Find where the given text appears and provide that cell's center as (X, Y) coordinate. 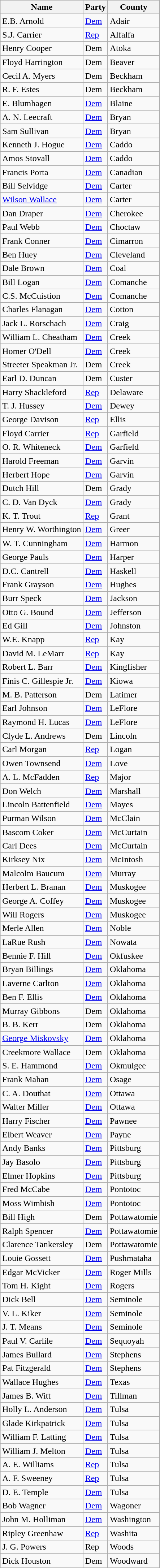
A. L. McFadden (42, 777)
Paul Webb (42, 227)
Bascom Coker (42, 832)
Blaine (134, 103)
Ralph Spencer (42, 1231)
Adair (134, 21)
George A. Coffey (42, 901)
Fred McCabe (42, 1189)
Walter Miller (42, 1107)
Kenneth J. Hogue (42, 144)
Payne (134, 1135)
Bill High (42, 1217)
Jefferson (134, 612)
Raymond H. Lucas (42, 722)
Dewey (134, 406)
Wallace Hughes (42, 1382)
Andy Banks (42, 1148)
Choctaw (134, 227)
Frank Conner (42, 241)
Dick Houston (42, 1561)
Tillman (134, 1396)
W. T. Cunningham (42, 543)
County (134, 7)
R. F. Estes (42, 90)
Johnston (134, 626)
Mayes (134, 804)
Woods (134, 1547)
Washington (134, 1520)
A. N. Leecraft (42, 117)
Bill Selvidge (42, 186)
C.S. McCuistion (42, 296)
Elmer Hopkins (42, 1176)
Henry W. Worthington (42, 530)
Holly L. Anderson (42, 1409)
C. A. Douthat (42, 1093)
S.J. Carrier (42, 35)
Cecil A. Myers (42, 76)
Delaware (134, 392)
Latimer (134, 695)
Marshall (134, 791)
B. B. Kerr (42, 1024)
Ripley Greenhaw (42, 1533)
Ben Huey (42, 255)
Will Rogers (42, 915)
Party (95, 7)
Name (42, 7)
Louie Gossett (42, 1258)
Kiowa (134, 681)
Washita (134, 1533)
Alfalfa (134, 35)
Hughes (134, 584)
Pat Fitzgerald (42, 1368)
Tom H. Kight (42, 1286)
Cherokee (134, 213)
Pushmataha (134, 1258)
Elbert Weaver (42, 1135)
Coal (134, 268)
Harold Freeman (42, 461)
Sequoyah (134, 1341)
A. E. Williams (42, 1464)
Floyd Harrington (42, 62)
Jack L. Rorschach (42, 323)
Cleveland (134, 255)
Murray Gibbons (42, 1011)
James Bullard (42, 1355)
Craig (134, 323)
W.E. Knapp (42, 640)
Love (134, 763)
Wagoner (134, 1506)
Cotton (134, 310)
Lincoln Battenfield (42, 804)
William F. Latting (42, 1437)
Rogers (134, 1286)
Purman Wilson (42, 818)
V. L. Kiker (42, 1313)
J. T. Means (42, 1327)
Henry Cooper (42, 48)
George Davison (42, 420)
Clyde L. Andrews (42, 736)
K. T. Trout (42, 516)
Kirksey Nix (42, 860)
Sam Sullivan (42, 131)
Bob Wagner (42, 1506)
William L. Cheatham (42, 337)
George Miskovsky (42, 1038)
Don Welch (42, 791)
Kingfisher (134, 667)
Frank Mahan (42, 1080)
Murray (134, 873)
Herbert L. Branan (42, 887)
Dick Bell (42, 1300)
Otto G. Bound (42, 612)
Moss Wimbish (42, 1203)
Robert L. Barr (42, 667)
T. J. Hussey (42, 406)
C. D. Van Dyck (42, 502)
Greer (134, 530)
Dutch Hill (42, 488)
Streeter Speakman Jr. (42, 364)
Frank Grayson (42, 584)
Francis Porta (42, 172)
Harper (134, 557)
Harry Fischer (42, 1121)
McIntosh (134, 860)
M. B. Patterson (42, 695)
Dan Draper (42, 213)
Custer (134, 378)
Pawnee (134, 1121)
Harry Shackleford (42, 392)
Bill Logan (42, 282)
James B. Witt (42, 1396)
Canadian (134, 172)
Carl Dees (42, 846)
John M. Holliman (42, 1520)
Cimarron (134, 241)
Ben F. Ellis (42, 997)
Amos Stovall (42, 158)
Ed Gill (42, 626)
Noble (134, 928)
Clarence Tankersley (42, 1244)
Grant (134, 516)
Finis C. Gillespie Jr. (42, 681)
Logan (134, 750)
Jay Basolo (42, 1162)
D. E. Temple (42, 1492)
Osage (134, 1080)
William J. Melton (42, 1451)
Earl Johnson (42, 708)
E. Blumhagen (42, 103)
Okmulgee (134, 1066)
E.B. Arnold (42, 21)
Malcolm Baucum (42, 873)
Carl Morgan (42, 750)
Laverne Carlton (42, 983)
Nowata (134, 942)
LaRue Rush (42, 942)
Texas (134, 1382)
Owen Townsend (42, 763)
A. F. Sweeney (42, 1478)
Burr Speck (42, 598)
Merle Allen (42, 928)
Atoka (134, 48)
Earl D. Duncan (42, 378)
Haskell (134, 571)
Major (134, 777)
Roger Mills (134, 1272)
Harmon (134, 543)
Ellis (134, 420)
Floyd Carrier (42, 433)
Jackson (134, 598)
Edgar McVicker (42, 1272)
Woodward (134, 1561)
George Pauls (42, 557)
J. G. Powers (42, 1547)
O. R. Whiteneck (42, 447)
Bryan Billings (42, 969)
Wilson Wallace (42, 200)
Okfuskee (134, 956)
McClain (134, 818)
Paul V. Carlile (42, 1341)
Lincoln (134, 736)
David M. LeMarr (42, 653)
Dale Brown (42, 268)
Bennie F. Hill (42, 956)
Homer O'Dell (42, 351)
Beaver (134, 62)
S. E. Hammond (42, 1066)
Herbert Hope (42, 475)
Charles Flanagan (42, 310)
Creekmore Wallace (42, 1052)
D.C. Cantrell (42, 571)
Glade Kirkpatrick (42, 1423)
